Find where the given text appears and provide that cell's center as (x, y) coordinate. 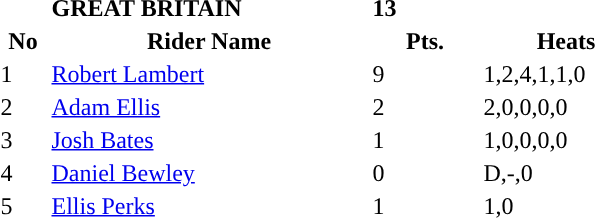
Adam Ellis (209, 107)
Pts. (425, 41)
0 (425, 173)
Rider Name (209, 41)
Daniel Bewley (209, 173)
Robert Lambert (209, 74)
2 (425, 107)
9 (425, 74)
Josh Bates (209, 140)
1 (425, 140)
